Output the [x, y] coordinate of the center of the cell containing the given text.  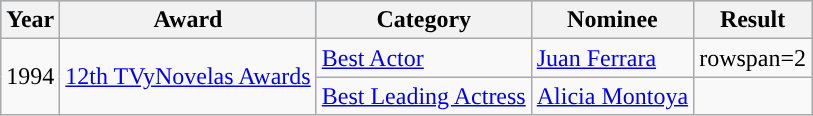
Juan Ferrara [612, 58]
Alicia Montoya [612, 96]
rowspan=2 [753, 58]
Result [753, 20]
Best Actor [424, 58]
12th TVyNovelas Awards [188, 77]
Category [424, 20]
Nominee [612, 20]
Best Leading Actress [424, 96]
1994 [30, 77]
Award [188, 20]
Year [30, 20]
